Provide the (X, Y) coordinate of the cell's center where the given text is located.  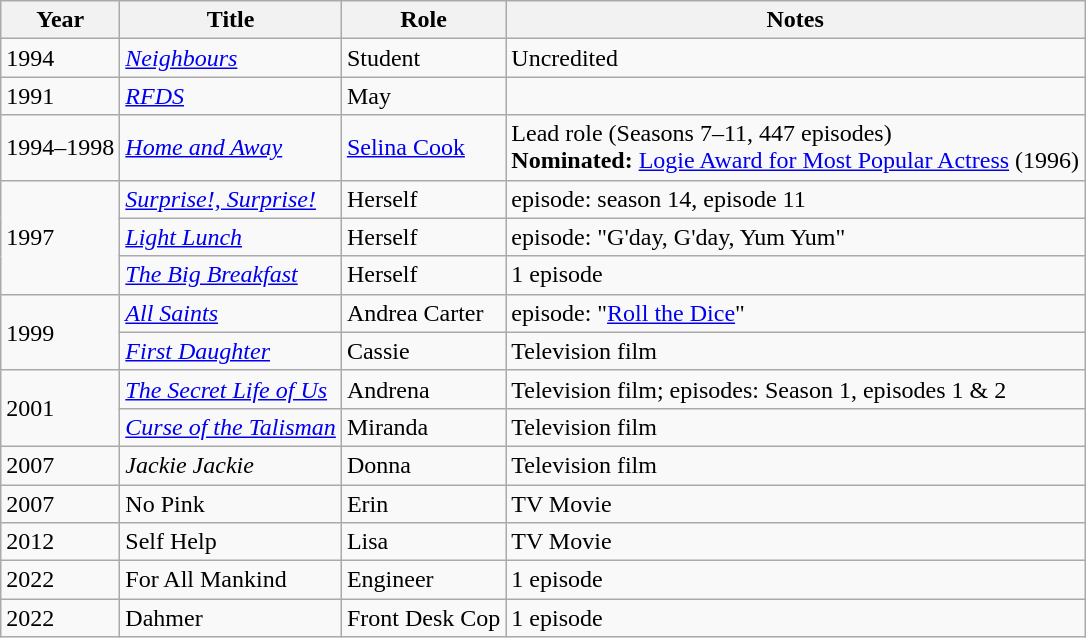
episode: "Roll the Dice" (796, 313)
May (423, 96)
Erin (423, 503)
Andrea Carter (423, 313)
Miranda (423, 427)
The Secret Life of Us (231, 389)
Neighbours (231, 58)
For All Mankind (231, 580)
No Pink (231, 503)
All Saints (231, 313)
Television film; episodes: Season 1, episodes 1 & 2 (796, 389)
Andrena (423, 389)
First Daughter (231, 351)
episode: season 14, episode 11 (796, 199)
Cassie (423, 351)
1994 (60, 58)
Light Lunch (231, 237)
Student (423, 58)
1997 (60, 237)
1999 (60, 332)
Year (60, 20)
episode: "G'day, G'day, Yum Yum" (796, 237)
Home and Away (231, 148)
Self Help (231, 542)
The Big Breakfast (231, 275)
Engineer (423, 580)
Curse of the Talisman (231, 427)
Notes (796, 20)
RFDS (231, 96)
Lead role (Seasons 7–11, 447 episodes) Nominated: Logie Award for Most Popular Actress (1996) (796, 148)
Lisa (423, 542)
Dahmer (231, 618)
1991 (60, 96)
Surprise!, Surprise! (231, 199)
2001 (60, 408)
Jackie Jackie (231, 465)
1994–1998 (60, 148)
Front Desk Cop (423, 618)
Uncredited (796, 58)
Donna (423, 465)
Selina Cook (423, 148)
Title (231, 20)
2012 (60, 542)
Role (423, 20)
